From the cell containing the given text, extract its center point as [X, Y] coordinate. 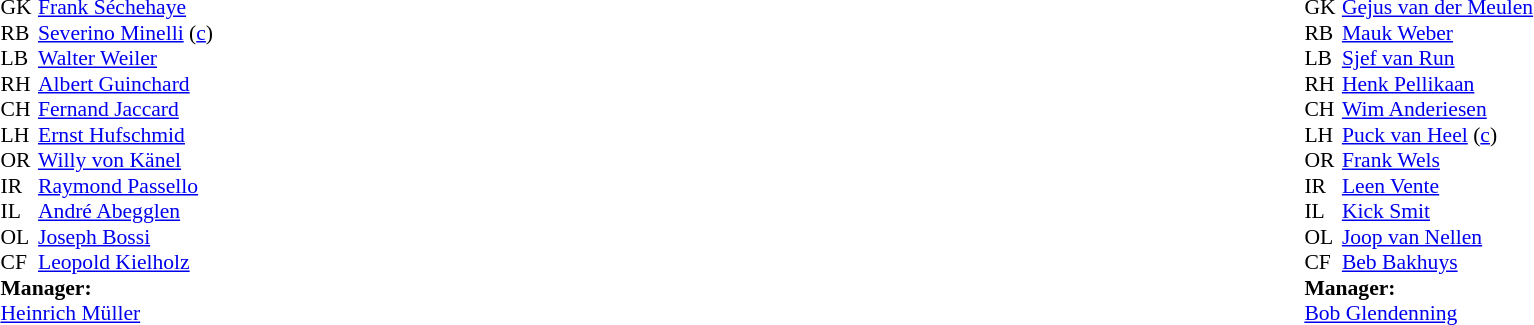
Puck van Heel (c) [1438, 135]
Fernand Jaccard [126, 109]
Leopold Kielholz [126, 263]
Ernst Hufschmid [126, 135]
Albert Guinchard [126, 84]
André Abegglen [126, 211]
Raymond Passello [126, 186]
Kick Smit [1438, 211]
Willy von Känel [126, 161]
Sjef van Run [1438, 59]
Joseph Bossi [126, 237]
Beb Bakhuys [1438, 263]
Joop van Nellen [1438, 237]
Wim Anderiesen [1438, 109]
Mauk Weber [1438, 33]
Walter Weiler [126, 59]
Leen Vente [1438, 186]
Severino Minelli (c) [126, 33]
Henk Pellikaan [1438, 84]
Frank Wels [1438, 161]
